Find where the given text appears and provide that cell's center as (X, Y) coordinate. 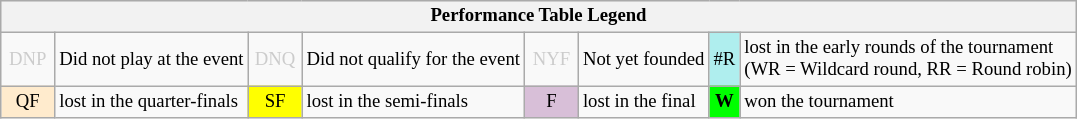
lost in the final (643, 102)
lost in the early rounds of the tournament(WR = Wildcard round, RR = Round robin) (908, 60)
lost in the semi-finals (413, 102)
Did not qualify for the event (413, 60)
won the tournament (908, 102)
QF (28, 102)
lost in the quarter-finals (152, 102)
DNP (28, 60)
DNQ (275, 60)
#R (724, 60)
SF (275, 102)
W (724, 102)
F (551, 102)
Performance Table Legend (538, 16)
Did not play at the event (152, 60)
NYF (551, 60)
Not yet founded (643, 60)
